Provide the [X, Y] coordinate of the cell's center where the given text is located.  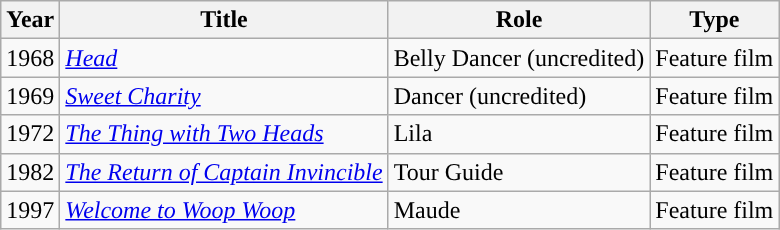
1997 [30, 210]
Tour Guide [519, 172]
1972 [30, 134]
Sweet Charity [224, 96]
The Thing with Two Heads [224, 134]
Head [224, 58]
The Return of Captain Invincible [224, 172]
Type [714, 20]
Role [519, 20]
Welcome to Woop Woop [224, 210]
1968 [30, 58]
Belly Dancer (uncredited) [519, 58]
Title [224, 20]
1982 [30, 172]
Year [30, 20]
1969 [30, 96]
Dancer (uncredited) [519, 96]
Lila [519, 134]
Maude [519, 210]
